Find where the given text appears and provide that cell's center as (X, Y) coordinate. 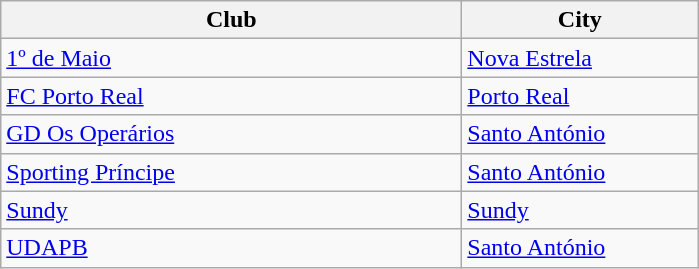
Club (232, 20)
Nova Estrela (580, 58)
UDAPB (232, 248)
City (580, 20)
Sporting Príncipe (232, 172)
1º de Maio (232, 58)
Porto Real (580, 96)
GD Os Operários (232, 134)
FC Porto Real (232, 96)
